Search for the cell housing the specified text and yield its (X, Y) center coordinate. 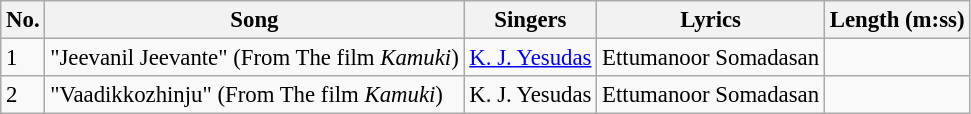
Singers (530, 20)
Song (254, 20)
Length (m:ss) (896, 20)
No. (23, 20)
"Vaadikkozhinju" (From The film Kamuki) (254, 95)
"Jeevanil Jeevante" (From The film Kamuki) (254, 58)
Lyrics (711, 20)
2 (23, 95)
1 (23, 58)
